Output the [x, y] coordinate of the center of the cell containing the given text.  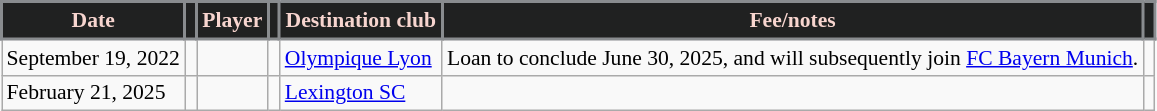
Date [94, 20]
Olympique Lyon [361, 57]
Destination club [361, 20]
Lexington SC [361, 93]
Fee/notes [792, 20]
February 21, 2025 [94, 93]
September 19, 2022 [94, 57]
Loan to conclude June 30, 2025, and will subsequently join FC Bayern Munich. [792, 57]
Player [233, 20]
